Locate the cell with the specified text and output its (x, y) center coordinate. 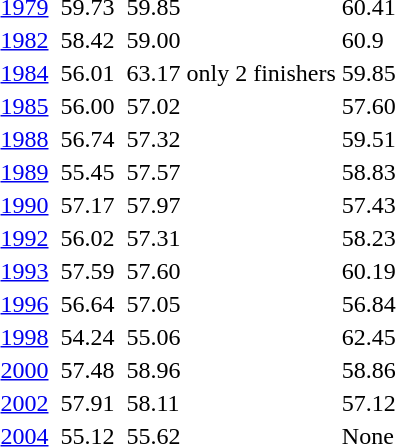
56.74 (88, 139)
57.17 (88, 205)
only 2 finishers (261, 73)
57.91 (88, 403)
63.17 (154, 73)
57.59 (88, 271)
54.24 (88, 337)
57.60 (154, 271)
57.32 (154, 139)
57.31 (154, 238)
56.01 (88, 73)
57.97 (154, 205)
57.05 (154, 304)
59.00 (154, 40)
58.96 (154, 370)
55.45 (88, 172)
56.64 (88, 304)
57.02 (154, 106)
57.57 (154, 172)
58.42 (88, 40)
56.02 (88, 238)
58.11 (154, 403)
57.48 (88, 370)
55.06 (154, 337)
56.00 (88, 106)
